Capture the cell that displays the provided text and extract its (X, Y) central coordinate. 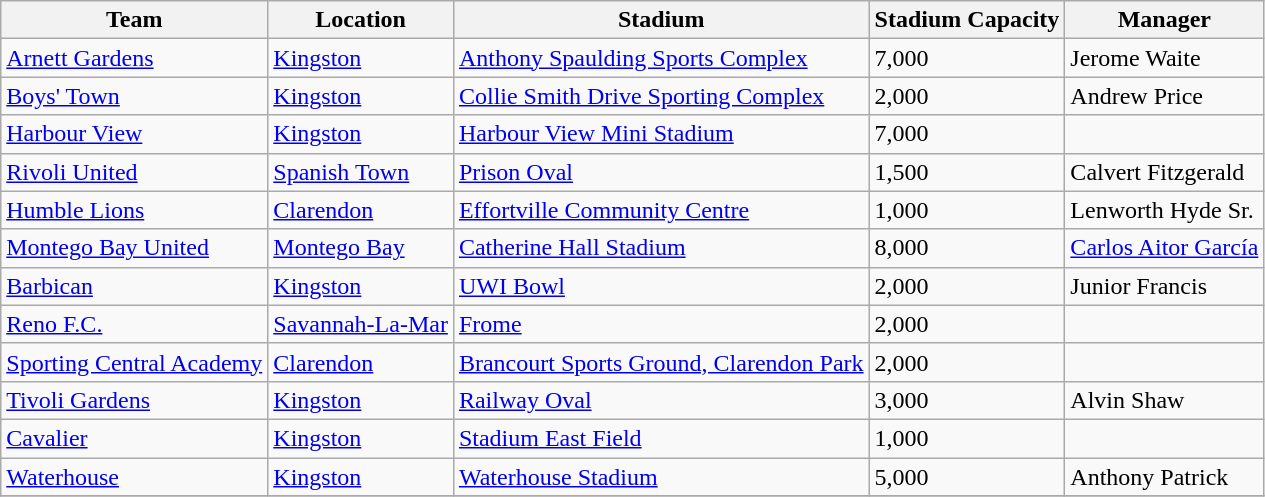
Frome (661, 324)
Reno F.C. (134, 324)
Harbour View (134, 134)
5,000 (967, 477)
Team (134, 20)
Montego Bay United (134, 248)
Spanish Town (361, 172)
Calvert Fitzgerald (1164, 172)
Alvin Shaw (1164, 400)
Location (361, 20)
Boys' Town (134, 96)
Stadium Capacity (967, 20)
Brancourt Sports Ground, Clarendon Park (661, 362)
8,000 (967, 248)
Waterhouse Stadium (661, 477)
Junior Francis (1164, 286)
Andrew Price (1164, 96)
Humble Lions (134, 210)
Collie Smith Drive Sporting Complex (661, 96)
Lenworth Hyde Sr. (1164, 210)
Anthony Patrick (1164, 477)
Rivoli United (134, 172)
Anthony Spaulding Sports Complex (661, 58)
Tivoli Gardens (134, 400)
Effortville Community Centre (661, 210)
Cavalier (134, 438)
Prison Oval (661, 172)
Sporting Central Academy (134, 362)
Stadium East Field (661, 438)
Montego Bay (361, 248)
Carlos Aitor García (1164, 248)
Railway Oval (661, 400)
Jerome Waite (1164, 58)
1,500 (967, 172)
Catherine Hall Stadium (661, 248)
Manager (1164, 20)
UWI Bowl (661, 286)
Stadium (661, 20)
Waterhouse (134, 477)
Barbican (134, 286)
3,000 (967, 400)
Harbour View Mini Stadium (661, 134)
Savannah-La-Mar (361, 324)
Arnett Gardens (134, 58)
